Search for the cell housing the specified text and yield its (X, Y) center coordinate. 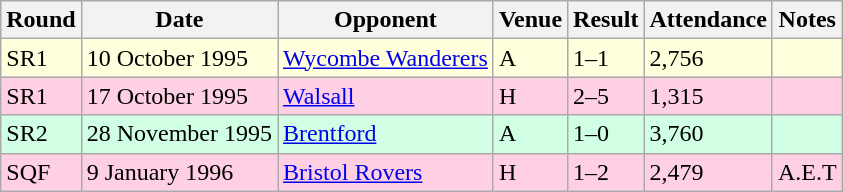
2,479 (708, 172)
Brentford (386, 134)
1–0 (606, 134)
28 November 1995 (179, 134)
17 October 1995 (179, 96)
3,760 (708, 134)
A.E.T (807, 172)
Round (41, 20)
2,756 (708, 58)
SR2 (41, 134)
1–1 (606, 58)
Bristol Rovers (386, 172)
2–5 (606, 96)
Walsall (386, 96)
Date (179, 20)
1–2 (606, 172)
Result (606, 20)
Notes (807, 20)
Venue (530, 20)
Attendance (708, 20)
Opponent (386, 20)
SQF (41, 172)
1,315 (708, 96)
9 January 1996 (179, 172)
Wycombe Wanderers (386, 58)
10 October 1995 (179, 58)
